Capture the cell that displays the provided text and extract its [X, Y] central coordinate. 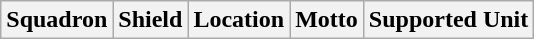
Supported Unit [448, 20]
Shield [150, 20]
Location [239, 20]
Motto [327, 20]
Squadron [57, 20]
